Capture the cell that displays the provided text and extract its [x, y] central coordinate. 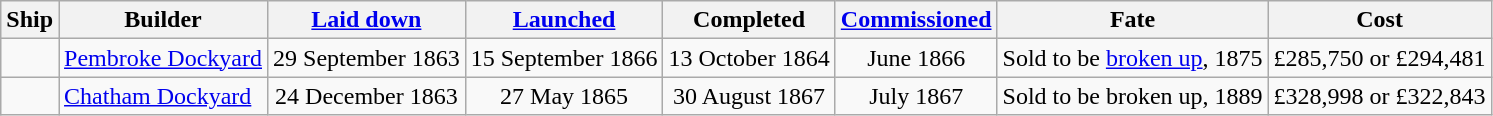
July 1867 [916, 96]
Ship [30, 20]
Sold to be broken up, 1875 [1132, 58]
Builder [164, 20]
Launched [564, 20]
Laid down [367, 20]
30 August 1867 [749, 96]
June 1866 [916, 58]
Fate [1132, 20]
Pembroke Dockyard [164, 58]
Commissioned [916, 20]
13 October 1864 [749, 58]
27 May 1865 [564, 96]
24 December 1863 [367, 96]
29 September 1863 [367, 58]
£285,750 or £294,481 [1380, 58]
£328,998 or £322,843 [1380, 96]
Completed [749, 20]
Chatham Dockyard [164, 96]
15 September 1866 [564, 58]
Cost [1380, 20]
Sold to be broken up, 1889 [1132, 96]
